Determine the [X, Y] coordinate at the center of the cell enclosing the given text.  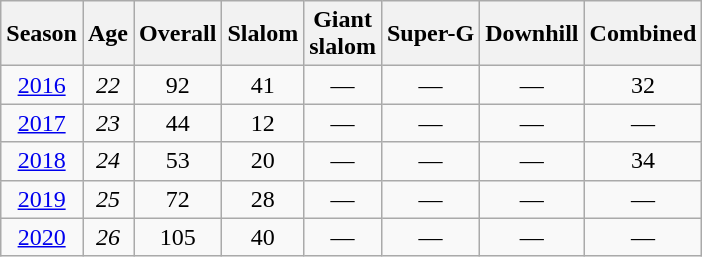
24 [108, 161]
Overall [178, 34]
53 [178, 161]
Downhill [532, 34]
2016 [42, 85]
Combined [643, 34]
2020 [42, 237]
20 [263, 161]
92 [178, 85]
34 [643, 161]
40 [263, 237]
72 [178, 199]
28 [263, 199]
32 [643, 85]
Slalom [263, 34]
23 [108, 123]
41 [263, 85]
44 [178, 123]
22 [108, 85]
12 [263, 123]
26 [108, 237]
25 [108, 199]
2017 [42, 123]
Season [42, 34]
Super-G [430, 34]
Age [108, 34]
Giantslalom [343, 34]
2019 [42, 199]
2018 [42, 161]
105 [178, 237]
